Provide the (x, y) coordinate of the cell's center where the given text is located.  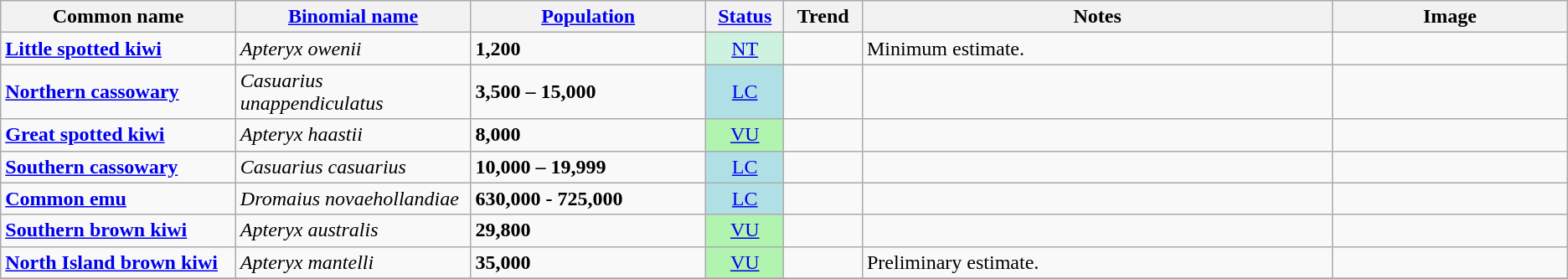
Binomial name (353, 17)
Trend (823, 17)
Great spotted kiwi (119, 135)
Little spotted kiwi (119, 49)
Apteryx australis (353, 230)
Southern brown kiwi (119, 230)
35,000 (588, 262)
Casuarius unappendiculatus (353, 92)
10,000 – 19,999 (588, 167)
Northern cassowary (119, 92)
Image (1451, 17)
3,500 – 15,000 (588, 92)
Apteryx haastii (353, 135)
Preliminary estimate. (1097, 262)
8,000 (588, 135)
Casuarius casuarius (353, 167)
Status (745, 17)
Minimum estimate. (1097, 49)
Common emu (119, 199)
Southern cassowary (119, 167)
Apteryx mantelli (353, 262)
630,000 - 725,000 (588, 199)
Dromaius novaehollandiae (353, 199)
Apteryx owenii (353, 49)
Population (588, 17)
NT (745, 49)
1,200 (588, 49)
29,800 (588, 230)
Common name (119, 17)
North Island brown kiwi (119, 262)
Notes (1097, 17)
